Return (X, Y) of the center of cell containing provided text 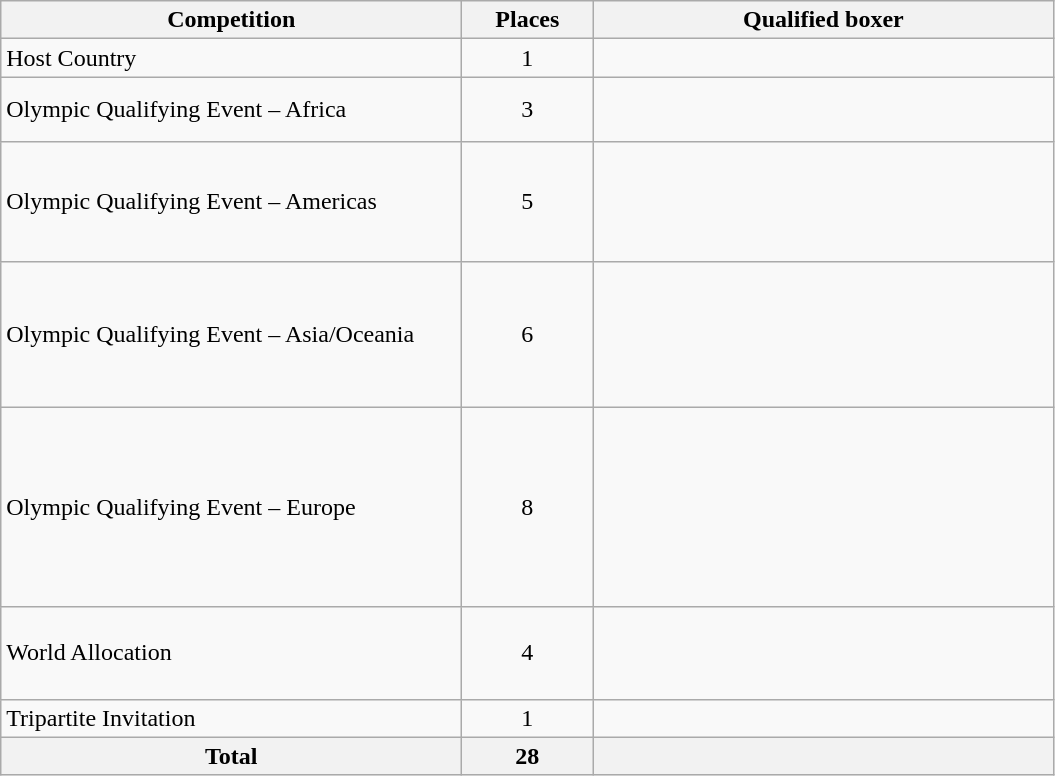
World Allocation (232, 653)
Olympic Qualifying Event – Americas (232, 202)
8 (528, 507)
Total (232, 756)
5 (528, 202)
4 (528, 653)
Host Country (232, 58)
6 (528, 334)
Olympic Qualifying Event – Asia/Oceania (232, 334)
Competition (232, 20)
Olympic Qualifying Event – Europe (232, 507)
Places (528, 20)
Tripartite Invitation (232, 718)
28 (528, 756)
Olympic Qualifying Event – Africa (232, 110)
3 (528, 110)
Qualified boxer (824, 20)
